Provide the [x, y] coordinate of the cell's center where the given text is located.  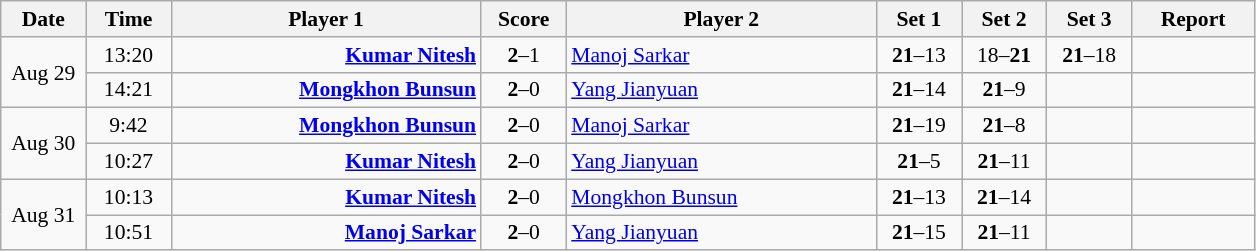
Aug 31 [44, 214]
21–9 [1004, 90]
21–15 [918, 233]
18–21 [1004, 55]
21–8 [1004, 126]
Set 2 [1004, 19]
Set 3 [1090, 19]
14:21 [128, 90]
10:13 [128, 197]
Report [1194, 19]
Score [524, 19]
Aug 29 [44, 72]
2–1 [524, 55]
9:42 [128, 126]
Time [128, 19]
21–18 [1090, 55]
21–19 [918, 126]
Date [44, 19]
Player 2 [721, 19]
Set 1 [918, 19]
10:51 [128, 233]
10:27 [128, 162]
21–5 [918, 162]
Aug 30 [44, 144]
13:20 [128, 55]
Player 1 [326, 19]
